Return the (X, Y) coordinate for the center point of the cell that contains the specified text.  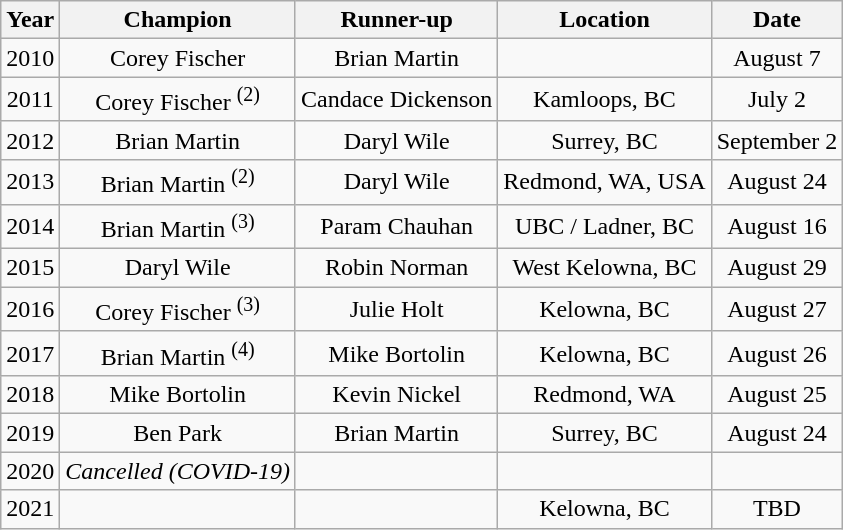
2018 (30, 395)
West Kelowna, BC (604, 268)
Param Chauhan (396, 226)
2010 (30, 58)
August 7 (777, 58)
Runner-up (396, 20)
Brian Martin (4) (178, 354)
August 16 (777, 226)
Kamloops, BC (604, 100)
UBC / Ladner, BC (604, 226)
2012 (30, 140)
Brian Martin (3) (178, 226)
Julie Holt (396, 310)
Corey Fischer (178, 58)
2021 (30, 509)
August 25 (777, 395)
August 27 (777, 310)
Corey Fischer (2) (178, 100)
Candace Dickenson (396, 100)
Ben Park (178, 433)
2014 (30, 226)
Champion (178, 20)
Corey Fischer (3) (178, 310)
2016 (30, 310)
2020 (30, 471)
August 26 (777, 354)
Date (777, 20)
Kevin Nickel (396, 395)
TBD (777, 509)
Year (30, 20)
2015 (30, 268)
Redmond, WA, USA (604, 182)
Cancelled (COVID-19) (178, 471)
2011 (30, 100)
Robin Norman (396, 268)
2017 (30, 354)
2013 (30, 182)
Redmond, WA (604, 395)
July 2 (777, 100)
Location (604, 20)
September 2 (777, 140)
August 29 (777, 268)
2019 (30, 433)
Brian Martin (2) (178, 182)
